Capture the cell that displays the provided text and extract its [x, y] central coordinate. 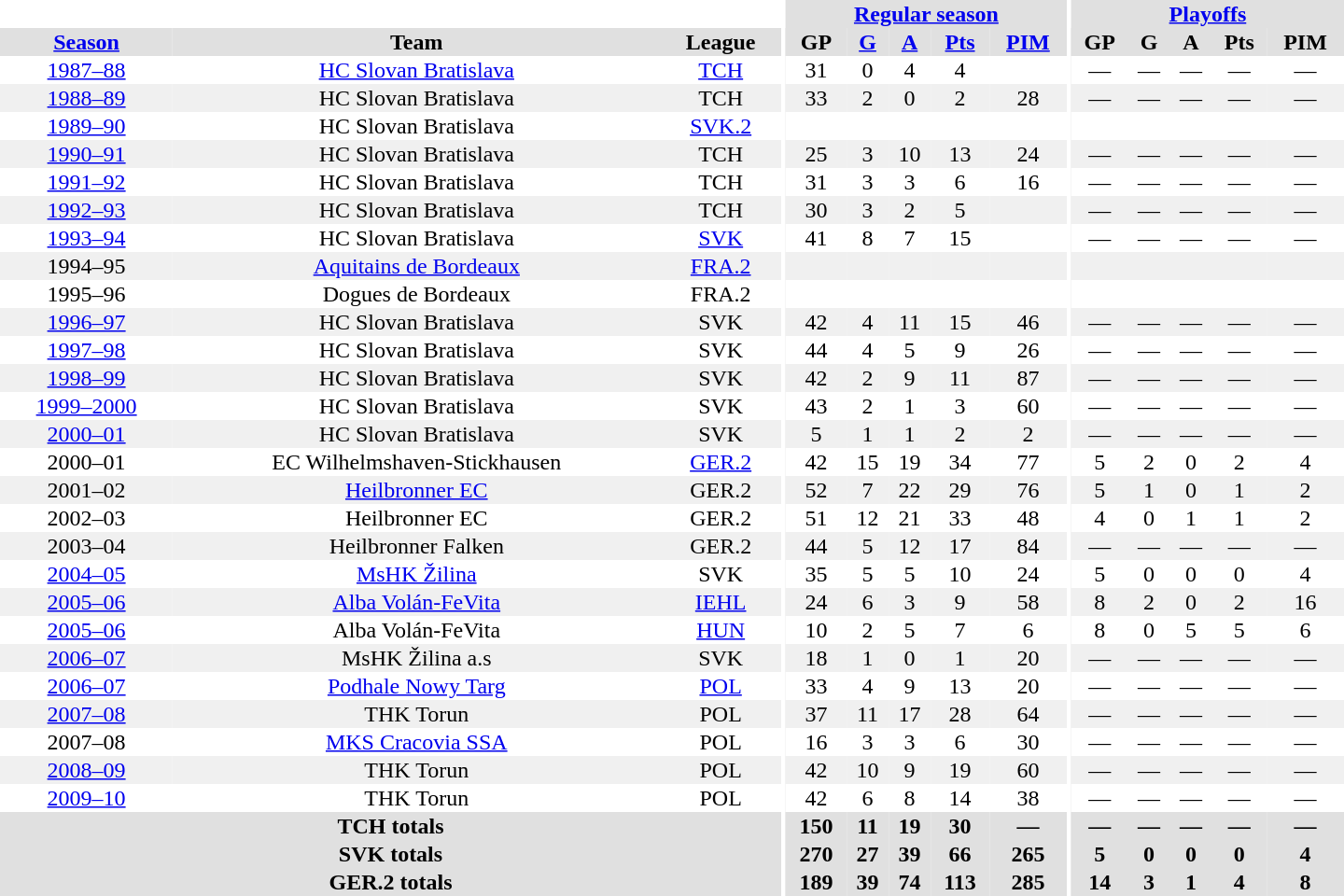
21 [909, 518]
29 [959, 490]
22 [909, 490]
1992–93 [86, 210]
41 [816, 238]
2001–02 [86, 490]
1988–89 [86, 98]
League [721, 42]
27 [868, 854]
64 [1029, 714]
18 [816, 658]
87 [1029, 378]
66 [959, 854]
Playoffs [1208, 14]
48 [1029, 518]
SVK.2 [721, 126]
1996–97 [86, 322]
52 [816, 490]
1994–95 [86, 266]
EC Wilhelmshaven-Stickhausen [416, 462]
Aquitains de Bordeaux [416, 266]
74 [909, 882]
265 [1029, 854]
84 [1029, 546]
34 [959, 462]
2009–10 [86, 798]
Regular season [926, 14]
37 [816, 714]
26 [1029, 350]
285 [1029, 882]
1999–2000 [86, 406]
Heilbronner Falken [416, 546]
113 [959, 882]
MKS Cracovia SSA [416, 742]
MsHK Žilina a.s [416, 658]
189 [816, 882]
58 [1029, 602]
TCH totals [390, 826]
Dogues de Bordeaux [416, 294]
1987–88 [86, 70]
MsHK Žilina [416, 574]
76 [1029, 490]
1991–92 [86, 182]
HUN [721, 630]
GER.2 totals [390, 882]
SVK totals [390, 854]
IEHL [721, 602]
Season [86, 42]
1997–98 [86, 350]
25 [816, 154]
2008–09 [86, 770]
51 [816, 518]
270 [816, 854]
150 [816, 826]
Podhale Nowy Targ [416, 686]
35 [816, 574]
43 [816, 406]
2003–04 [86, 546]
Team [416, 42]
46 [1029, 322]
1998–99 [86, 378]
2004–05 [86, 574]
1993–94 [86, 238]
2002–03 [86, 518]
1990–91 [86, 154]
1995–96 [86, 294]
1989–90 [86, 126]
77 [1029, 462]
38 [1029, 798]
